Locate the cell with the specified text and output its (x, y) center coordinate. 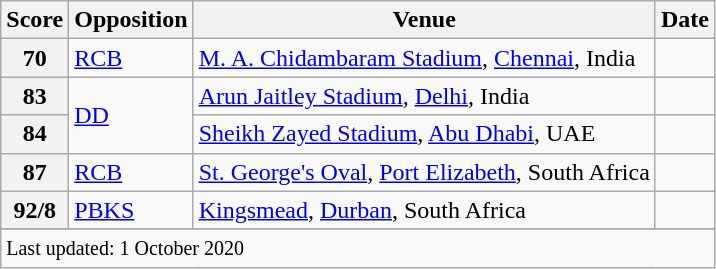
Opposition (131, 20)
DD (131, 115)
Date (684, 20)
M. A. Chidambaram Stadium, Chennai, India (424, 58)
St. George's Oval, Port Elizabeth, South Africa (424, 172)
Score (35, 20)
92/8 (35, 210)
83 (35, 96)
84 (35, 134)
Arun Jaitley Stadium, Delhi, India (424, 96)
PBKS (131, 210)
Sheikh Zayed Stadium, Abu Dhabi, UAE (424, 134)
Venue (424, 20)
70 (35, 58)
Last updated: 1 October 2020 (358, 248)
87 (35, 172)
Kingsmead, Durban, South Africa (424, 210)
